Detect which cell encompasses the target text, then output its (x, y) center coordinate. 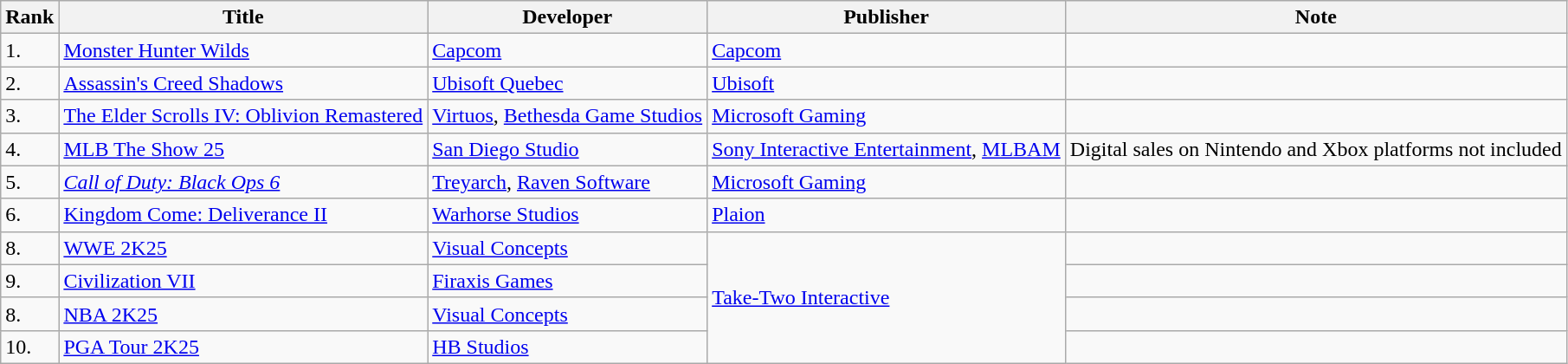
Kingdom Come: Deliverance II (243, 215)
The Elder Scrolls IV: Oblivion Remastered (243, 116)
Publisher (887, 17)
3. (29, 116)
Assassin's Creed Shadows (243, 83)
4. (29, 149)
Call of Duty: Black Ops 6 (243, 182)
HB Studios (568, 347)
10. (29, 347)
San Diego Studio (568, 149)
Virtuos, Bethesda Game Studios (568, 116)
Ubisoft Quebec (568, 83)
6. (29, 215)
Rank (29, 17)
Ubisoft (887, 83)
Treyarch, Raven Software (568, 182)
Firaxis Games (568, 281)
Digital sales on Nintendo and Xbox platforms not included (1316, 149)
Note (1316, 17)
2. (29, 83)
NBA 2K25 (243, 314)
9. (29, 281)
Warhorse Studios (568, 215)
Take-Two Interactive (887, 297)
Monster Hunter Wilds (243, 50)
MLB The Show 25 (243, 149)
5. (29, 182)
WWE 2K25 (243, 248)
Title (243, 17)
1. (29, 50)
PGA Tour 2K25 (243, 347)
Developer (568, 17)
Civilization VII (243, 281)
Plaion (887, 215)
Sony Interactive Entertainment, MLBAM (887, 149)
